Output the (x, y) coordinate of the center of the cell containing the given text.  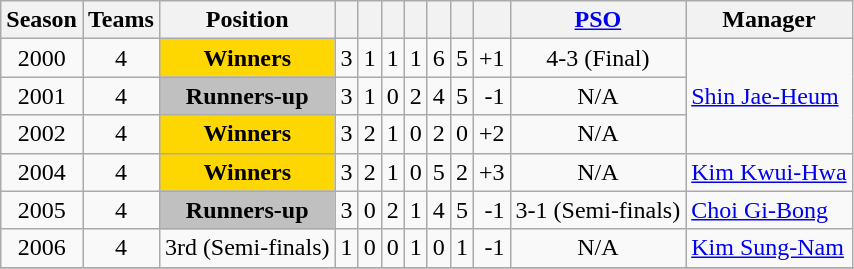
+2 (492, 134)
2006 (42, 248)
2000 (42, 58)
2004 (42, 172)
Season (42, 20)
3rd (Semi-finals) (247, 248)
3-1 (Semi-finals) (598, 210)
2001 (42, 96)
Manager (769, 20)
2002 (42, 134)
PSO (598, 20)
2005 (42, 210)
6 (438, 58)
Shin Jae-Heum (769, 96)
4-3 (Final) (598, 58)
Kim Sung-Nam (769, 248)
+1 (492, 58)
Position (247, 20)
Choi Gi-Bong (769, 210)
+3 (492, 172)
Teams (120, 20)
Kim Kwui-Hwa (769, 172)
